From the cell containing the given text, extract its center point as [x, y] coordinate. 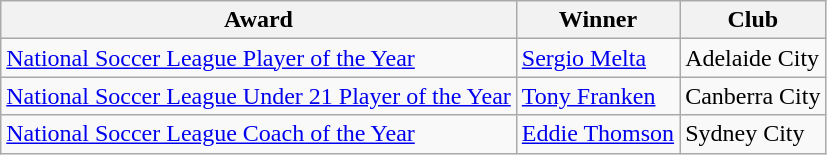
National Soccer League Player of the Year [259, 58]
Canberra City [753, 96]
Award [259, 20]
Tony Franken [598, 96]
Sergio Melta [598, 58]
Club [753, 20]
National Soccer League Under 21 Player of the Year [259, 96]
Sydney City [753, 134]
Adelaide City [753, 58]
Eddie Thomson [598, 134]
National Soccer League Coach of the Year [259, 134]
Winner [598, 20]
